Scan for the cell matching the given text and deliver its [x, y] coordinate at center. 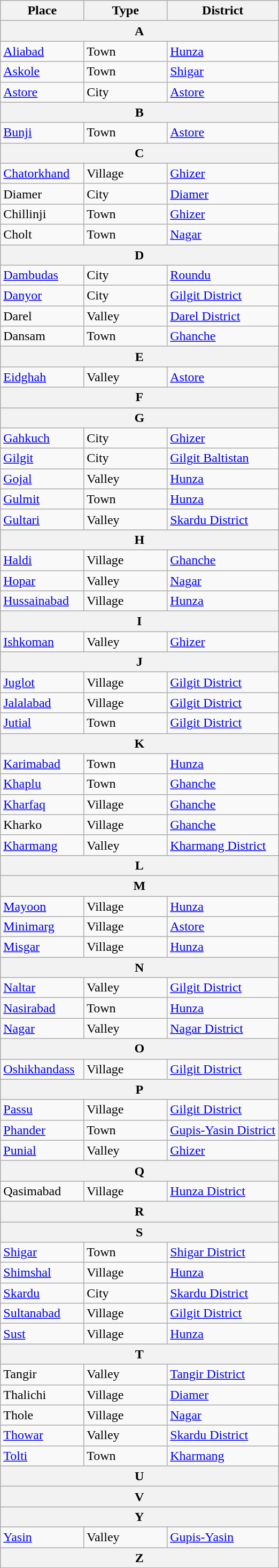
S [139, 1232]
Gahkuch [42, 438]
Askole [42, 72]
Gilgit Baltistan [223, 458]
Y [139, 1517]
Ishkoman [42, 642]
Darel District [223, 316]
Phander [42, 1130]
L [139, 865]
Tolti [42, 1456]
Gupis-Yasin District [223, 1130]
Shigar District [223, 1252]
Gojal [42, 479]
Sultanabad [42, 1313]
Juglot [42, 682]
Eidghah [42, 377]
Q [139, 1171]
P [139, 1089]
Kharmang District [223, 845]
Thole [42, 1415]
Jutial [42, 723]
Khaplu [42, 784]
F [139, 397]
Gupis-Yasin [223, 1537]
Aliabad [42, 51]
Passu [42, 1110]
District [223, 11]
T [139, 1354]
Naltar [42, 988]
Jalalabad [42, 703]
Cholt [42, 234]
Chillinji [42, 214]
Dambudas [42, 275]
Hunza District [223, 1191]
Tangir District [223, 1374]
Kharfaq [42, 804]
Karimabad [42, 764]
Thalichi [42, 1395]
C [139, 153]
E [139, 357]
Nagar District [223, 1028]
Chatorkhand [42, 173]
Oshikhandass [42, 1069]
Roundu [223, 275]
Z [139, 1558]
Haldi [42, 560]
Punial [42, 1150]
Gilgit [42, 458]
K [139, 743]
Gultari [42, 519]
Type [126, 11]
D [139, 255]
O [139, 1049]
Tangir [42, 1374]
Mayoon [42, 906]
Shimshal [42, 1273]
G [139, 418]
U [139, 1476]
Darel [42, 316]
Sust [42, 1334]
Minimarg [42, 927]
Gulmit [42, 499]
Yasin [42, 1537]
A [139, 31]
Nasirabad [42, 1008]
H [139, 540]
Bunji [42, 133]
Place [42, 11]
Qasimabad [42, 1191]
Thowar [42, 1435]
V [139, 1496]
Danyor [42, 296]
J [139, 662]
I [139, 621]
B [139, 112]
Dansam [42, 336]
N [139, 967]
M [139, 886]
Kharko [42, 825]
R [139, 1211]
Misgar [42, 947]
Hussainabad [42, 601]
Hopar [42, 580]
Skardu [42, 1293]
